Scan for the cell matching the given text and deliver its (x, y) coordinate at center. 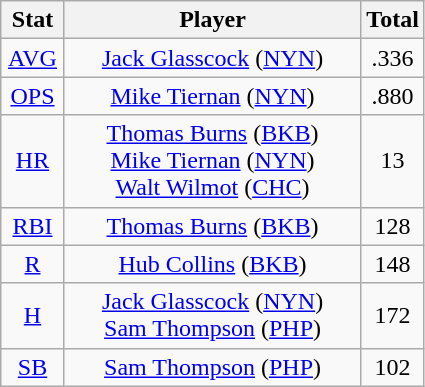
Jack Glasscock (NYN) (212, 58)
Sam Thompson (PHP) (212, 367)
R (33, 264)
Stat (33, 20)
SB (33, 367)
AVG (33, 58)
172 (393, 316)
.880 (393, 96)
Total (393, 20)
Thomas Burns (BKB) (212, 226)
Jack Glasscock (NYN)Sam Thompson (PHP) (212, 316)
RBI (33, 226)
Mike Tiernan (NYN) (212, 96)
148 (393, 264)
H (33, 316)
Thomas Burns (BKB)Mike Tiernan (NYN)Walt Wilmot (CHC) (212, 161)
OPS (33, 96)
Hub Collins (BKB) (212, 264)
13 (393, 161)
HR (33, 161)
Player (212, 20)
.336 (393, 58)
102 (393, 367)
128 (393, 226)
